Pinpoint the cell where the given text exists, returning its [x, y] midpoint coordinate. 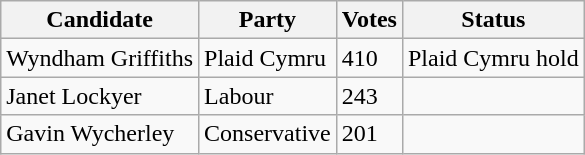
243 [369, 96]
Votes [369, 20]
410 [369, 58]
201 [369, 134]
Party [268, 20]
Plaid Cymru hold [493, 58]
Plaid Cymru [268, 58]
Gavin Wycherley [100, 134]
Labour [268, 96]
Janet Lockyer [100, 96]
Conservative [268, 134]
Candidate [100, 20]
Status [493, 20]
Wyndham Griffiths [100, 58]
